Locate the cell with the specified text and output its [x, y] center coordinate. 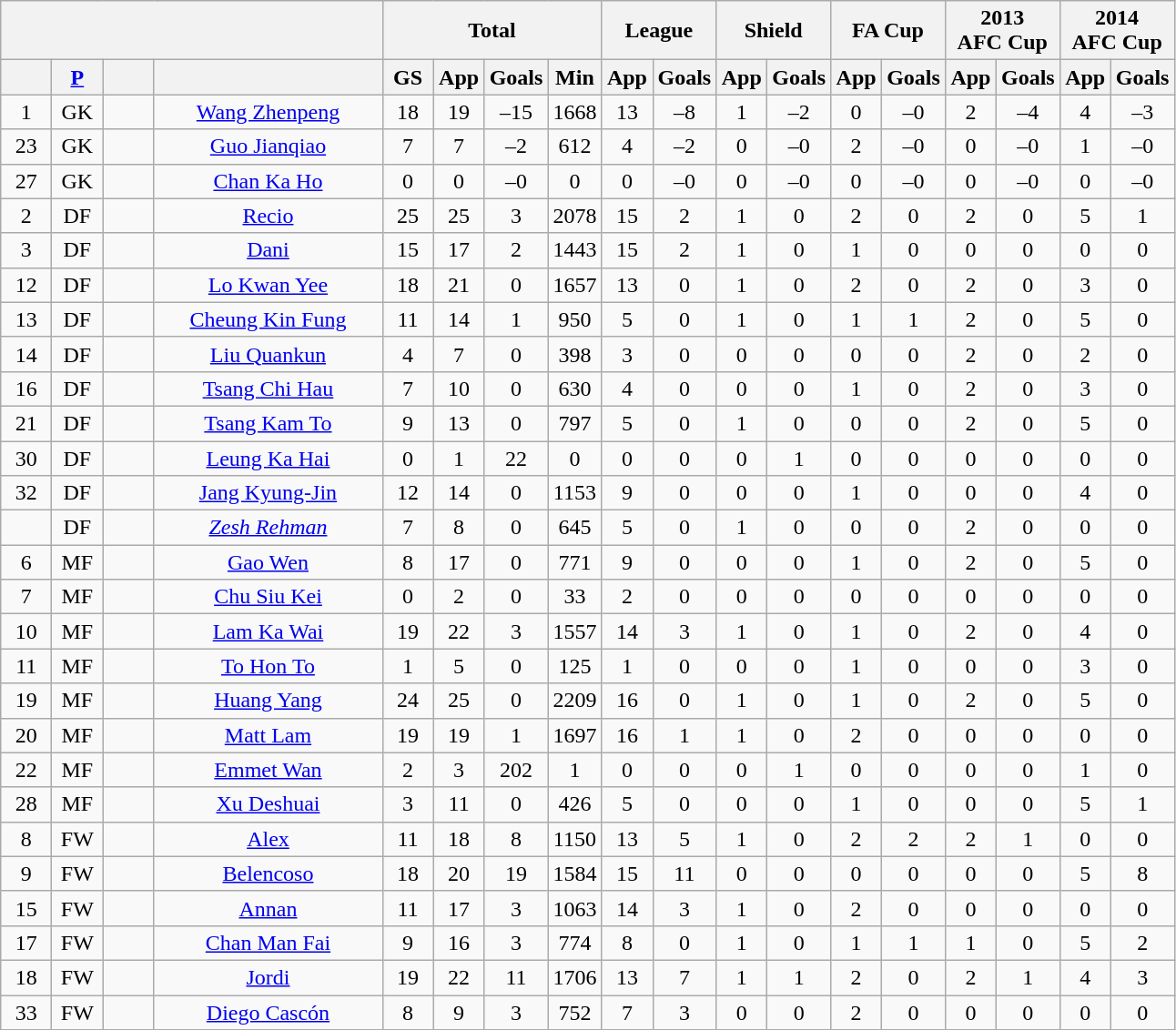
1153 [575, 493]
2014AFC Cup [1117, 31]
League [659, 31]
398 [575, 354]
Annan [268, 908]
Min [575, 77]
28 [26, 804]
Recio [268, 216]
–15 [516, 112]
125 [575, 666]
Chu Siu Kei [268, 597]
Shield [774, 31]
1657 [575, 285]
Guo Jianqiao [268, 146]
Chan Man Fai [268, 943]
1668 [575, 112]
1063 [575, 908]
23 [26, 146]
Wang Zhenpeng [268, 112]
P [77, 77]
Liu Quankun [268, 354]
32 [26, 493]
Total [492, 31]
797 [575, 423]
Cheung Kin Fung [268, 319]
Xu Deshuai [268, 804]
Jang Kyung-Jin [268, 493]
Diego Cascón [268, 1013]
426 [575, 804]
Dani [268, 250]
Emmet Wan [268, 770]
Jordi [268, 977]
6 [26, 562]
1697 [575, 735]
1150 [575, 839]
1706 [575, 977]
1443 [575, 250]
2013AFC Cup [1002, 31]
774 [575, 943]
Belencoso [268, 873]
Lam Ka Wai [268, 631]
Gao Wen [268, 562]
645 [575, 528]
24 [408, 701]
1584 [575, 873]
To Hon To [268, 666]
–4 [1028, 112]
Alex [268, 839]
–3 [1142, 112]
950 [575, 319]
–8 [684, 112]
771 [575, 562]
27 [26, 181]
Tsang Kam To [268, 423]
FA Cup [888, 31]
Matt Lam [268, 735]
612 [575, 146]
Chan Ka Ho [268, 181]
Lo Kwan Yee [268, 285]
GS [408, 77]
202 [516, 770]
Huang Yang [268, 701]
Tsang Chi Hau [268, 389]
630 [575, 389]
Leung Ka Hai [268, 458]
Zesh Rehman [268, 528]
2078 [575, 216]
752 [575, 1013]
2209 [575, 701]
30 [26, 458]
1557 [575, 631]
